Provide the [X, Y] coordinate of the cell's center where the given text is located.  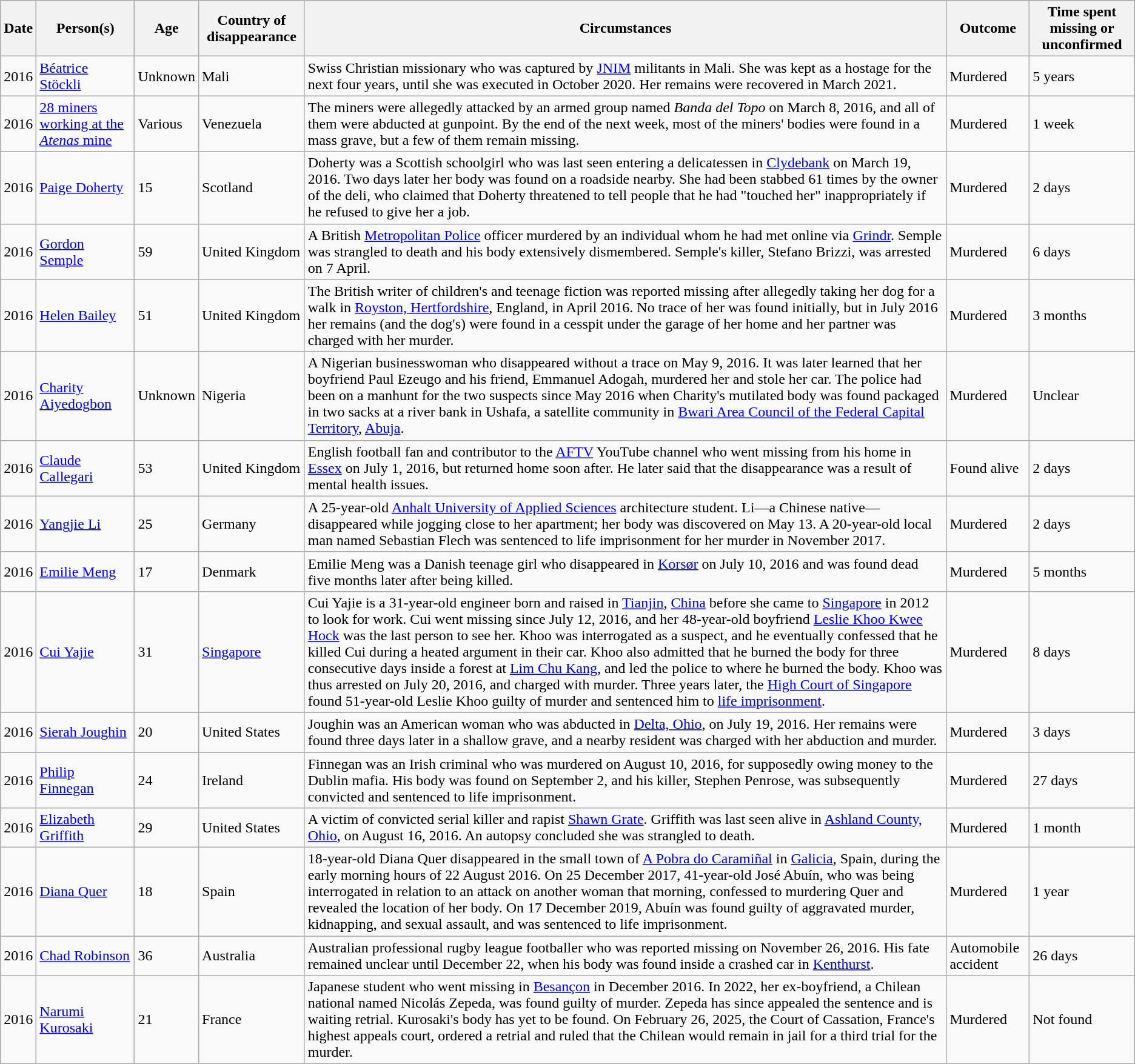
18 [167, 892]
Circumstances [626, 28]
Person(s) [85, 28]
36 [167, 955]
1 month [1082, 828]
Found alive [988, 468]
5 years [1082, 76]
6 days [1082, 252]
Emilie Meng [85, 571]
Philip Finnegan [85, 780]
17 [167, 571]
Charity Aiyedogbon [85, 396]
Chad Robinson [85, 955]
20 [167, 732]
Narumi Kurosaki [85, 1020]
Scotland [252, 188]
Spain [252, 892]
Nigeria [252, 396]
53 [167, 468]
Elizabeth Griffith [85, 828]
8 days [1082, 652]
Country of disappearance [252, 28]
Date [18, 28]
5 months [1082, 571]
24 [167, 780]
Australia [252, 955]
Ireland [252, 780]
Paige Doherty [85, 188]
Unclear [1082, 396]
Time spent missing or unconfirmed [1082, 28]
25 [167, 524]
15 [167, 188]
Béatrice Stöckli [85, 76]
Mali [252, 76]
1 week [1082, 124]
51 [167, 315]
26 days [1082, 955]
Diana Quer [85, 892]
3 months [1082, 315]
Gordon Semple [85, 252]
Cui Yajie [85, 652]
Not found [1082, 1020]
31 [167, 652]
1 year [1082, 892]
28 miners working at the Atenas mine [85, 124]
Outcome [988, 28]
Sierah Joughin [85, 732]
France [252, 1020]
Germany [252, 524]
59 [167, 252]
21 [167, 1020]
Yangjie Li [85, 524]
29 [167, 828]
Venezuela [252, 124]
27 days [1082, 780]
Age [167, 28]
Emilie Meng was a Danish teenage girl who disappeared in Korsør on July 10, 2016 and was found dead five months later after being killed. [626, 571]
Claude Callegari [85, 468]
Helen Bailey [85, 315]
Automobile accident [988, 955]
Singapore [252, 652]
3 days [1082, 732]
Denmark [252, 571]
Various [167, 124]
